Detect which cell encompasses the target text, then output its [X, Y] center coordinate. 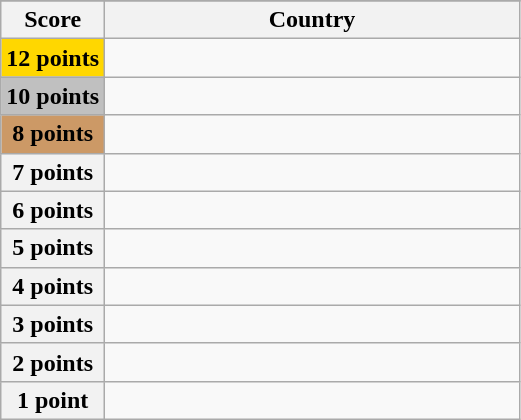
3 points [53, 324]
2 points [53, 362]
5 points [53, 248]
4 points [53, 286]
Country [312, 20]
1 point [53, 400]
10 points [53, 96]
8 points [53, 134]
12 points [53, 58]
7 points [53, 172]
Score [53, 20]
6 points [53, 210]
